Locate the cell with the specified text and output its (X, Y) center coordinate. 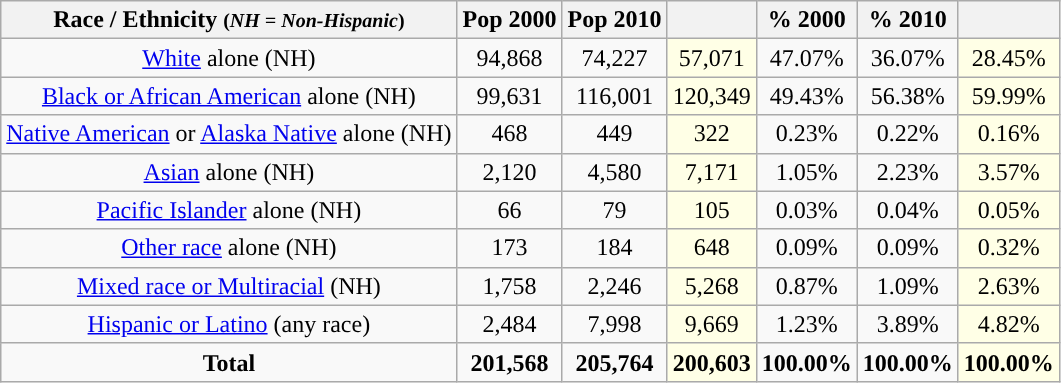
0.04% (908, 210)
4.82% (1008, 324)
322 (712, 134)
99,631 (510, 96)
1.23% (806, 324)
Mixed race or Multiracial (NH) (229, 286)
0.22% (908, 134)
2,484 (510, 324)
2,120 (510, 172)
3.57% (1008, 172)
66 (510, 210)
648 (712, 248)
Pop 2010 (614, 20)
47.07% (806, 58)
0.16% (1008, 134)
7,171 (712, 172)
White alone (NH) (229, 58)
5,268 (712, 286)
% 2010 (908, 20)
2.23% (908, 172)
Asian alone (NH) (229, 172)
1.05% (806, 172)
184 (614, 248)
105 (712, 210)
% 2000 (806, 20)
Race / Ethnicity (NH = Non-Hispanic) (229, 20)
Total (229, 362)
57,071 (712, 58)
3.89% (908, 324)
28.45% (1008, 58)
Pacific Islander alone (NH) (229, 210)
56.38% (908, 96)
79 (614, 210)
1,758 (510, 286)
173 (510, 248)
Native American or Alaska Native alone (NH) (229, 134)
7,998 (614, 324)
205,764 (614, 362)
201,568 (510, 362)
4,580 (614, 172)
Other race alone (NH) (229, 248)
2.63% (1008, 286)
36.07% (908, 58)
49.43% (806, 96)
Black or African American alone (NH) (229, 96)
94,868 (510, 58)
74,227 (614, 58)
Pop 2000 (510, 20)
0.87% (806, 286)
0.05% (1008, 210)
1.09% (908, 286)
9,669 (712, 324)
2,246 (614, 286)
200,603 (712, 362)
0.32% (1008, 248)
59.99% (1008, 96)
468 (510, 134)
0.23% (806, 134)
120,349 (712, 96)
Hispanic or Latino (any race) (229, 324)
116,001 (614, 96)
449 (614, 134)
0.03% (806, 210)
